Extract the (X, Y) coordinate from the center of the cell holding the provided text.  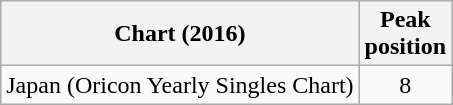
8 (405, 85)
Japan (Oricon Yearly Singles Chart) (180, 85)
Chart (2016) (180, 34)
Peakposition (405, 34)
